Extract the (x, y) coordinate from the center of the cell holding the provided text.  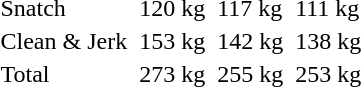
153 kg (172, 41)
142 kg (250, 41)
